Locate the cell with the specified text and output its [x, y] center coordinate. 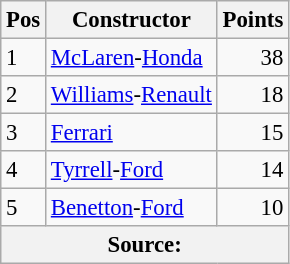
38 [252, 58]
2 [24, 95]
McLaren-Honda [132, 58]
1 [24, 58]
4 [24, 170]
15 [252, 133]
Ferrari [132, 133]
Williams-Renault [132, 95]
Source: [145, 245]
Pos [24, 20]
18 [252, 95]
3 [24, 133]
10 [252, 208]
5 [24, 208]
Benetton-Ford [132, 208]
Points [252, 20]
Tyrrell-Ford [132, 170]
Constructor [132, 20]
14 [252, 170]
